Determine the [X, Y] coordinate at the center of the cell enclosing the given text.  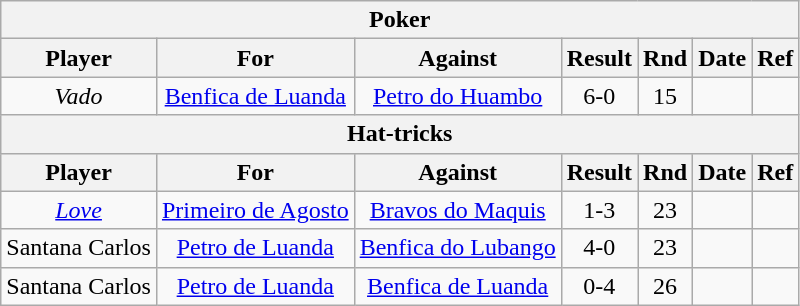
Primeiro de Agosto [255, 210]
1-3 [599, 210]
Benfica do Lubango [458, 248]
6-0 [599, 96]
Poker [400, 20]
Bravos do Maquis [458, 210]
Hat-tricks [400, 134]
Petro do Huambo [458, 96]
Love [79, 210]
26 [666, 286]
0-4 [599, 286]
Vado [79, 96]
4-0 [599, 248]
15 [666, 96]
